Output the (X, Y) coordinate of the center of the cell containing the given text.  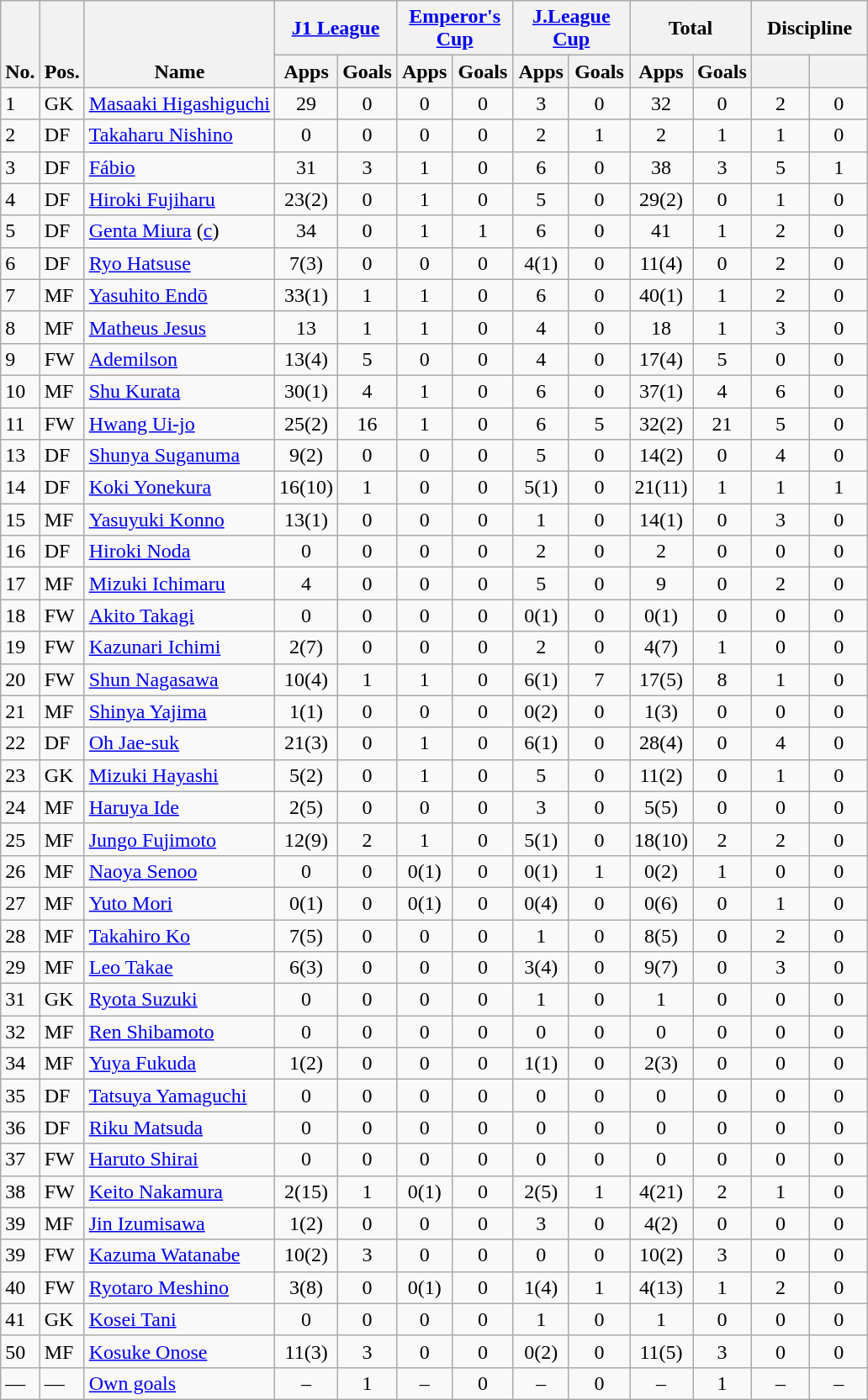
Ryota Suzuki (179, 1000)
14 (20, 488)
Jin Izumisawa (179, 1223)
Yasuhito Endō (179, 295)
24 (20, 807)
23 (20, 775)
4(21) (661, 1191)
Haruya Ide (179, 807)
17(5) (661, 679)
35 (20, 1096)
Kazunari Ichimi (179, 647)
Hiroki Fujiharu (179, 199)
Tatsuya Yamaguchi (179, 1096)
J.League Cup (572, 29)
Hwang Ui-jo (179, 423)
11(4) (661, 263)
7(3) (306, 263)
36 (20, 1128)
16(10) (306, 488)
2(7) (306, 647)
29(2) (661, 199)
11 (20, 423)
Ademilson (179, 359)
Akito Takagi (179, 615)
Ren Shibamoto (179, 1032)
21(3) (306, 743)
9(7) (661, 968)
15 (20, 520)
50 (20, 1351)
25 (20, 839)
Kosei Tani (179, 1319)
7(5) (306, 936)
Hiroki Noda (179, 552)
40 (20, 1287)
Koki Yonekura (179, 488)
13(1) (306, 520)
14(2) (661, 456)
5(5) (661, 807)
4(2) (661, 1223)
Shunya Suganuma (179, 456)
33(1) (306, 295)
Matheus Jesus (179, 327)
17 (20, 584)
23(2) (306, 199)
14(1) (661, 520)
Riku Matsuda (179, 1128)
13(4) (306, 359)
Yuto Mori (179, 903)
37 (20, 1160)
30(1) (306, 391)
10 (20, 391)
17(4) (661, 359)
Leo Takae (179, 968)
20 (20, 679)
Yuya Fukuda (179, 1064)
Mizuki Ichimaru (179, 584)
Kosuke Onose (179, 1351)
Fábio (179, 167)
3(4) (542, 968)
Haruto Shirai (179, 1160)
19 (20, 647)
4(13) (661, 1287)
No. (20, 44)
22 (20, 743)
0(4) (542, 903)
28 (20, 936)
28(4) (661, 743)
2(15) (306, 1191)
Shu Kurata (179, 391)
Takahiro Ko (179, 936)
Takaharu Nishino (179, 135)
Total (690, 29)
5(2) (306, 775)
Kazuma Watanabe (179, 1255)
Shun Nagasawa (179, 679)
Oh Jae-suk (179, 743)
Ryo Hatsuse (179, 263)
Genta Miura (c) (179, 231)
Own goals (179, 1383)
8(5) (661, 936)
12(9) (306, 839)
1(3) (661, 711)
9(2) (306, 456)
2(3) (661, 1064)
3(8) (306, 1287)
11(3) (306, 1351)
Pos. (62, 44)
Shinya Yajima (179, 711)
11(5) (661, 1351)
Yasuyuki Konno (179, 520)
11(2) (661, 775)
37(1) (661, 391)
40(1) (661, 295)
Ryotaro Meshino (179, 1287)
Name (179, 44)
Mizuki Hayashi (179, 775)
25(2) (306, 423)
J1 League (336, 29)
6(3) (306, 968)
21(11) (661, 488)
Masaaki Higashiguchi (179, 103)
Discipline (809, 29)
Emperor's Cup (454, 29)
27 (20, 903)
0(6) (661, 903)
10(4) (306, 679)
4(7) (661, 647)
Jungo Fujimoto (179, 839)
32(2) (661, 423)
1(4) (542, 1287)
Naoya Senoo (179, 871)
4(1) (542, 263)
Keito Nakamura (179, 1191)
26 (20, 871)
18(10) (661, 839)
